Determine the (x, y) coordinate at the center of the cell enclosing the given text.  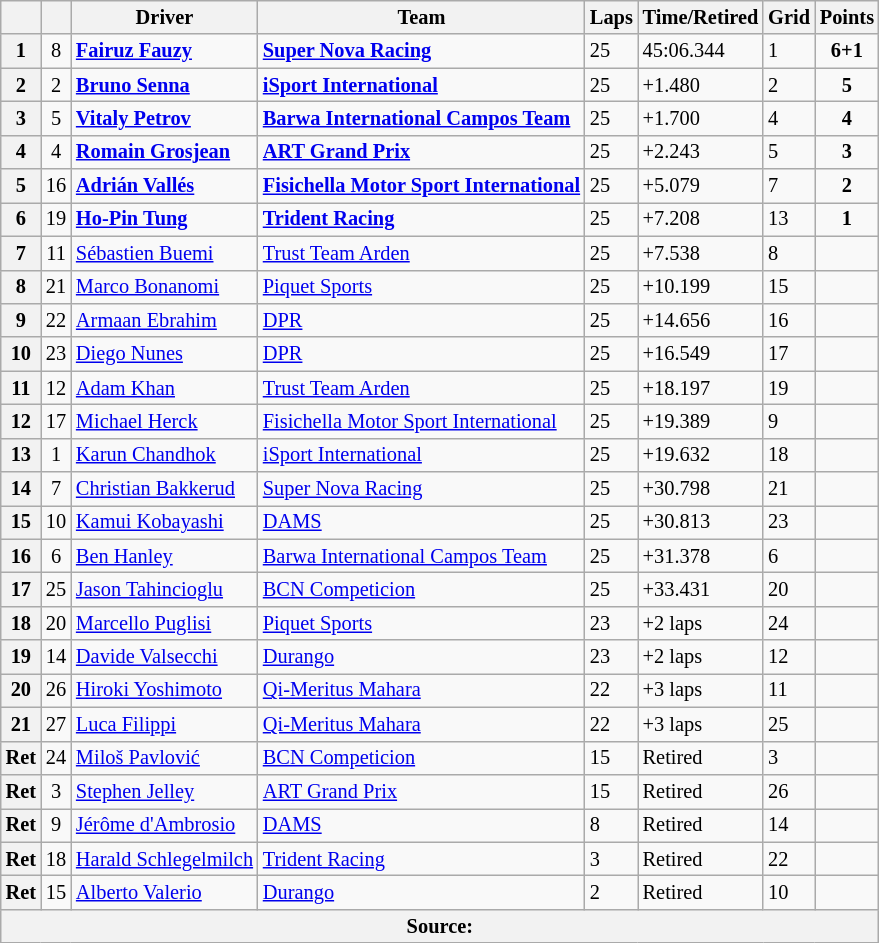
+1.700 (701, 118)
Driver (164, 17)
+14.656 (701, 320)
+33.431 (701, 589)
Time/Retired (701, 17)
Miloš Pavlović (164, 758)
Laps (612, 17)
+2.243 (701, 152)
Luca Filippi (164, 724)
Jason Tahincioglu (164, 589)
+1.480 (701, 85)
Hiroki Yoshimoto (164, 690)
Marcello Puglisi (164, 623)
Armaan Ebrahim (164, 320)
Grid (789, 17)
Marco Bonanomi (164, 287)
27 (56, 724)
Christian Bakkerud (164, 489)
Alberto Valerio (164, 892)
Adrián Vallés (164, 186)
Ho-Pin Tung (164, 219)
Vitaly Petrov (164, 118)
Karun Chandhok (164, 455)
+16.549 (701, 354)
+19.632 (701, 455)
Diego Nunes (164, 354)
Kamui Kobayashi (164, 522)
45:06.344 (701, 51)
+31.378 (701, 556)
Bruno Senna (164, 85)
Points (847, 17)
Sébastien Buemi (164, 253)
+7.538 (701, 253)
Source: (440, 926)
Team (422, 17)
Michael Herck (164, 421)
Adam Khan (164, 388)
+5.079 (701, 186)
Jérôme d'Ambrosio (164, 825)
+7.208 (701, 219)
+10.199 (701, 287)
Fairuz Fauzy (164, 51)
Romain Grosjean (164, 152)
Ben Hanley (164, 556)
Davide Valsecchi (164, 657)
6+1 (847, 51)
+30.798 (701, 489)
+19.389 (701, 421)
Stephen Jelley (164, 791)
+18.197 (701, 388)
+30.813 (701, 522)
Harald Schlegelmilch (164, 859)
